Determine the (x, y) coordinate at the center of the cell enclosing the given text.  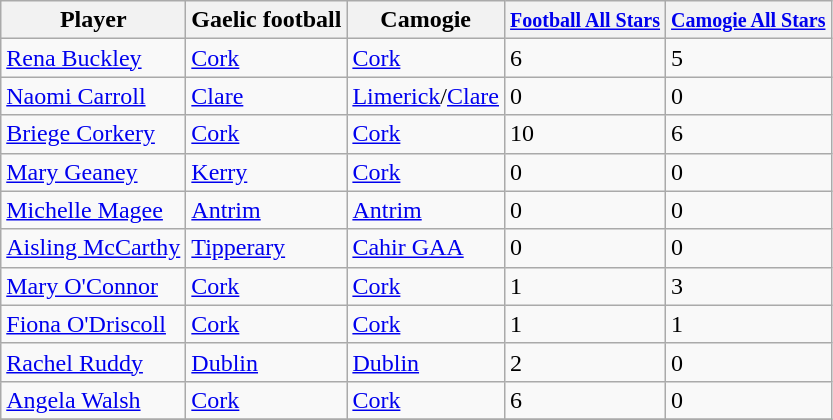
3 (748, 286)
Mary Geaney (94, 172)
Kerry (266, 172)
10 (586, 134)
Rachel Ruddy (94, 362)
Michelle Magee (94, 210)
Fiona O'Driscoll (94, 324)
Mary O'Connor (94, 286)
Angela Walsh (94, 400)
Tipperary (266, 248)
Football All Stars (586, 20)
Cahir GAA (426, 248)
Camogie (426, 20)
Camogie All Stars (748, 20)
Gaelic football (266, 20)
Naomi Carroll (94, 96)
Briege Corkery (94, 134)
2 (586, 362)
Clare (266, 96)
5 (748, 58)
Aisling McCarthy (94, 248)
Limerick/Clare (426, 96)
Rena Buckley (94, 58)
Player (94, 20)
